Provide the (x, y) coordinate of the cell's center where the given text is located.  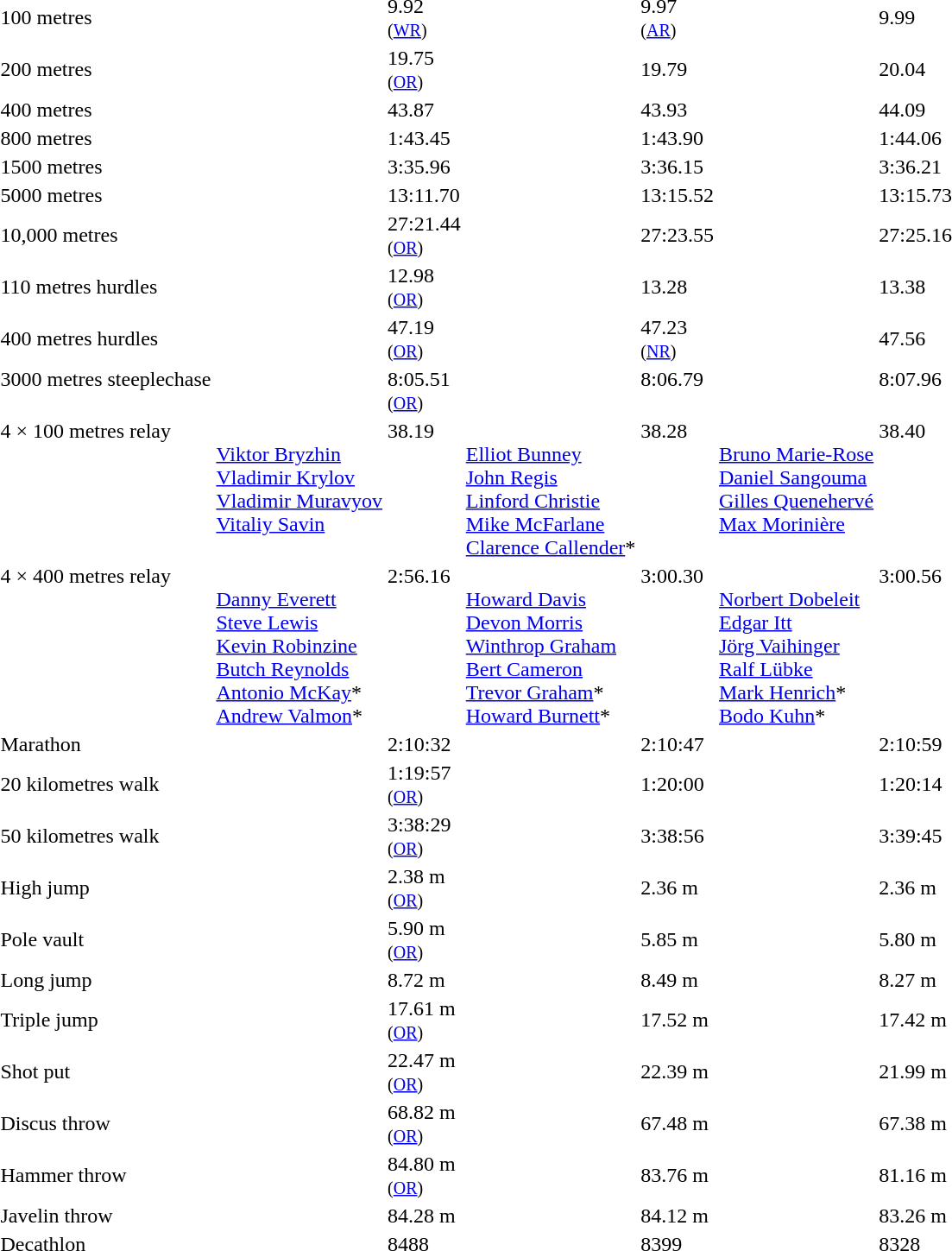
2:56.16 (425, 646)
83.76 m (678, 1176)
17.61 m(OR) (425, 1020)
67.48 m (678, 1124)
1:43.90 (678, 138)
68.82 m(OR) (425, 1124)
27:23.55 (678, 235)
27:21.44(OR) (425, 235)
2:10:32 (425, 744)
43.87 (425, 110)
2:10:47 (678, 744)
Danny EverettSteve LewisKevin RobinzineButch ReynoldsAntonio McKay*Andrew Valmon* (299, 646)
Elliot Bunney John Regis Linford ChristieMike McFarlaneClarence Callender* (551, 489)
22.47 m(OR) (425, 1072)
84.28 m (425, 1216)
12.98(OR) (425, 287)
3:36.15 (678, 167)
47.23(NR) (678, 338)
43.93 (678, 110)
8:05.51(OR) (425, 390)
38.19 (425, 489)
1:43.45 (425, 138)
19.75(OR) (425, 69)
3:38:56 (678, 836)
38.28 (678, 489)
47.19(OR) (425, 338)
Norbert DobeleitEdgar IttJörg VaihingerRalf LübkeMark Henrich*Bodo Kuhn* (796, 646)
13:11.70 (425, 195)
Howard DavisDevon MorrisWinthrop GrahamBert CameronTrevor Graham*Howard Burnett* (551, 646)
Bruno Marie-Rose Daniel Sangouma Gilles Quenehervé Max Morinière (796, 489)
5.85 m (678, 939)
17.52 m (678, 1020)
3:38:29(OR) (425, 836)
5.90 m(OR) (425, 939)
1:19:57(OR) (425, 784)
8:06.79 (678, 390)
13.28 (678, 287)
3:00.30 (678, 646)
13:15.52 (678, 195)
19.79 (678, 69)
8.49 m (678, 980)
84.80 m(OR) (425, 1176)
2.38 m(OR) (425, 888)
8.72 m (425, 980)
Viktor Bryzhin Vladimir Krylov Vladimir Muravyov Vitaliy Savin (299, 489)
3:35.96 (425, 167)
1:20:00 (678, 784)
2.36 m (678, 888)
84.12 m (678, 1216)
22.39 m (678, 1072)
